Provide the [X, Y] coordinate of the cell's center where the given text is located.  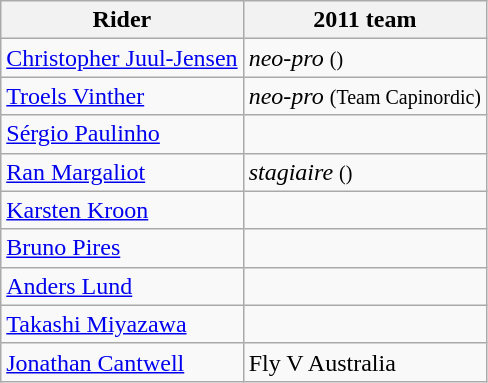
Troels Vinther [122, 96]
neo-pro (Team Capinordic) [364, 96]
Takashi Miyazawa [122, 324]
Sérgio Paulinho [122, 134]
Anders Lund [122, 286]
Fly V Australia [364, 362]
stagiaire () [364, 172]
2011 team [364, 20]
Christopher Juul-Jensen [122, 58]
Ran Margaliot [122, 172]
Karsten Kroon [122, 210]
Rider [122, 20]
Jonathan Cantwell [122, 362]
Bruno Pires [122, 248]
neo-pro () [364, 58]
